Return the (X, Y) coordinate for the center point of the cell that contains the specified text.  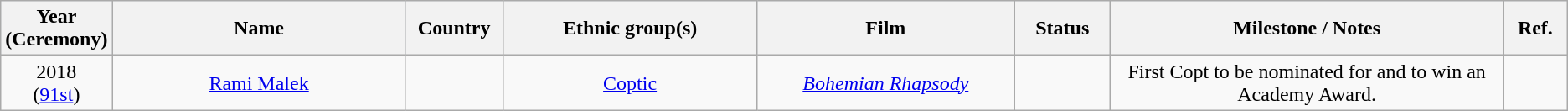
Ref. (1536, 29)
Film (886, 29)
Ethnic group(s) (630, 29)
Bohemian Rhapsody (886, 82)
2018(91st) (57, 82)
First Copt to be nominated for and to win an Academy Award. (1307, 82)
Coptic (630, 82)
Country (454, 29)
Rami Malek (259, 82)
Status (1062, 29)
Year(Ceremony) (57, 29)
Milestone / Notes (1307, 29)
Name (259, 29)
